Detect which cell encompasses the target text, then output its [X, Y] center coordinate. 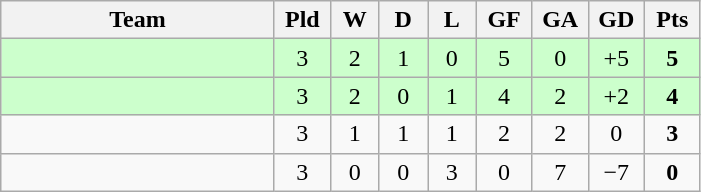
W [354, 20]
7 [560, 172]
Pts [672, 20]
Pld [302, 20]
GA [560, 20]
D [404, 20]
L [452, 20]
+2 [616, 96]
GF [504, 20]
Team [138, 20]
+5 [616, 58]
−7 [616, 172]
GD [616, 20]
